Find where the given text appears and provide that cell's center as (X, Y) coordinate. 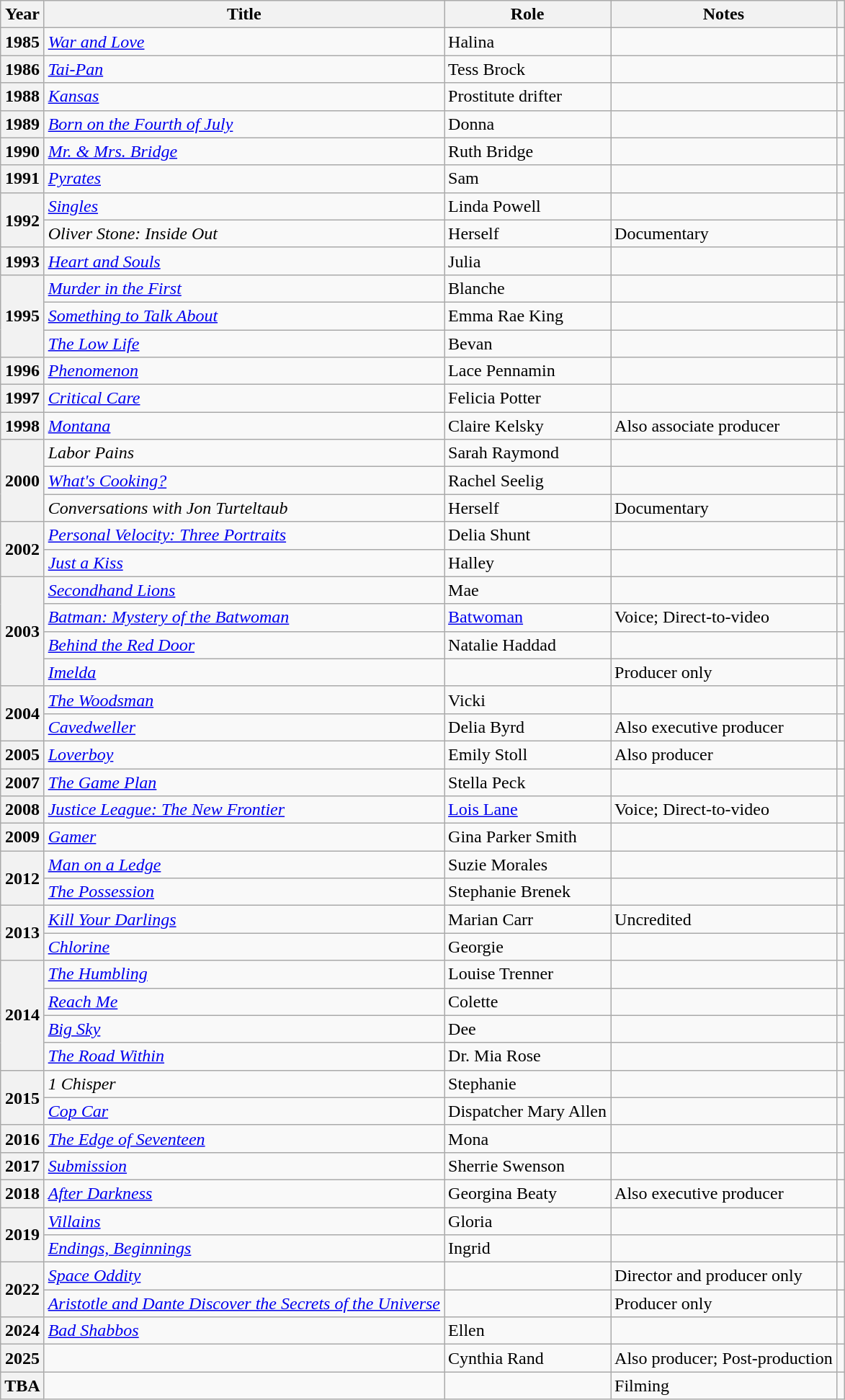
Georgina Beaty (527, 1193)
1992 (22, 220)
Ellen (527, 1331)
Delia Shunt (527, 535)
Gloria (527, 1221)
Uncredited (724, 919)
Mona (527, 1138)
1988 (22, 97)
Singles (243, 206)
Montana (243, 426)
1990 (22, 151)
Critical Care (243, 398)
1989 (22, 124)
Batman: Mystery of the Batwoman (243, 617)
Delia Byrd (527, 727)
Villains (243, 1221)
Filming (724, 1386)
The Possession (243, 892)
What's Cooking? (243, 481)
Personal Velocity: Three Portraits (243, 535)
Claire Kelsky (527, 426)
The Game Plan (243, 782)
Role (527, 14)
Cop Car (243, 1111)
Phenomenon (243, 371)
The Road Within (243, 1056)
2008 (22, 810)
Emma Rae King (527, 316)
1997 (22, 398)
Rachel Seelig (527, 481)
Colette (527, 1002)
Louise Trenner (527, 974)
Tai-Pan (243, 69)
1986 (22, 69)
Cynthia Rand (527, 1358)
2014 (22, 1015)
Murder in the First (243, 288)
Stephanie (527, 1084)
Submission (243, 1166)
2013 (22, 933)
Blanche (527, 288)
2003 (22, 631)
Donna (527, 124)
Also producer (724, 754)
Stella Peck (527, 782)
Aristotle and Dante Discover the Secrets of the Universe (243, 1303)
After Darkness (243, 1193)
2016 (22, 1138)
2022 (22, 1290)
2025 (22, 1358)
Also producer; Post-production (724, 1358)
Suzie Morales (527, 865)
Secondhand Lions (243, 590)
Pyrates (243, 179)
Ingrid (527, 1249)
Natalie Haddad (527, 645)
Just a Kiss (243, 563)
2005 (22, 754)
Lace Pennamin (527, 371)
2024 (22, 1331)
Dr. Mia Rose (527, 1056)
Kansas (243, 97)
Mae (527, 590)
Year (22, 14)
Sherrie Swenson (527, 1166)
2009 (22, 837)
Batwoman (527, 617)
2000 (22, 481)
Chlorine (243, 947)
1998 (22, 426)
1991 (22, 179)
War and Love (243, 42)
Notes (724, 14)
Linda Powell (527, 206)
Justice League: The New Frontier (243, 810)
Sam (527, 179)
2004 (22, 713)
Dispatcher Mary Allen (527, 1111)
Lois Lane (527, 810)
Kill Your Darlings (243, 919)
1995 (22, 316)
The Woodsman (243, 700)
Gamer (243, 837)
Bevan (527, 344)
TBA (22, 1386)
The Humbling (243, 974)
Prostitute drifter (527, 97)
2015 (22, 1097)
1993 (22, 261)
2019 (22, 1235)
Title (243, 14)
2017 (22, 1166)
Director and producer only (724, 1276)
Halina (527, 42)
Born on the Fourth of July (243, 124)
Ruth Bridge (527, 151)
Dee (527, 1029)
Conversations with Jon Turteltaub (243, 508)
Behind the Red Door (243, 645)
Julia (527, 261)
Heart and Souls (243, 261)
Labor Pains (243, 453)
1996 (22, 371)
Big Sky (243, 1029)
Mr. & Mrs. Bridge (243, 151)
2002 (22, 549)
1985 (22, 42)
Sarah Raymond (527, 453)
Stephanie Brenek (527, 892)
Bad Shabbos (243, 1331)
Cavedweller (243, 727)
Georgie (527, 947)
Loverboy (243, 754)
Gina Parker Smith (527, 837)
Something to Talk About (243, 316)
Also associate producer (724, 426)
Felicia Potter (527, 398)
Man on a Ledge (243, 865)
Halley (527, 563)
1 Chisper (243, 1084)
Space Oddity (243, 1276)
Marian Carr (527, 919)
2018 (22, 1193)
The Low Life (243, 344)
Reach Me (243, 1002)
Vicki (527, 700)
Endings, Beginnings (243, 1249)
Oliver Stone: Inside Out (243, 233)
Imelda (243, 672)
Tess Brock (527, 69)
Emily Stoll (527, 754)
The Edge of Seventeen (243, 1138)
2007 (22, 782)
2012 (22, 878)
